Return the [X, Y] coordinate for the center point of the cell that contains the specified text.  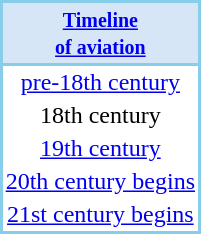
18th century [100, 116]
21st century begins [100, 214]
20th century begins [100, 182]
19th century [100, 148]
pre-18th century [100, 82]
Timelineof aviation [100, 34]
